Find where the given text appears and provide that cell's center as [X, Y] coordinate. 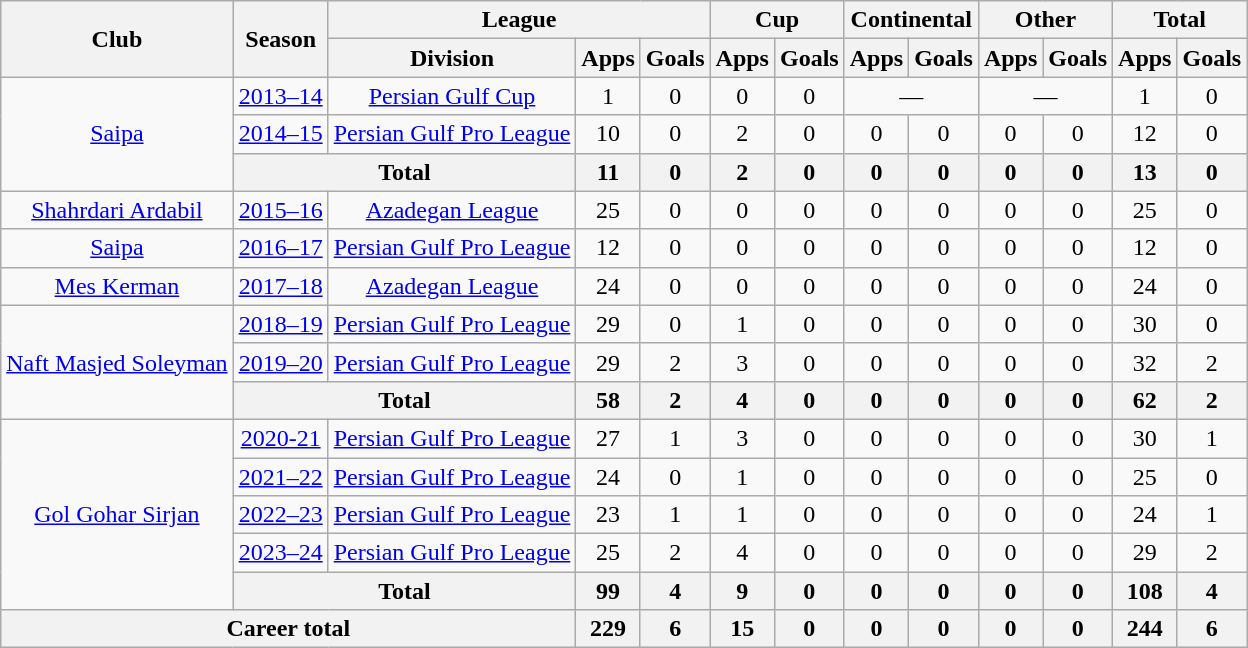
2016–17 [280, 248]
244 [1145, 629]
2022–23 [280, 515]
10 [608, 134]
Persian Gulf Cup [452, 96]
108 [1145, 591]
League [519, 20]
Gol Gohar Sirjan [117, 514]
Career total [288, 629]
32 [1145, 362]
11 [608, 172]
58 [608, 400]
Division [452, 58]
27 [608, 438]
2013–14 [280, 96]
Continental [911, 20]
Naft Masjed Soleyman [117, 362]
Other [1045, 20]
23 [608, 515]
2017–18 [280, 286]
2018–19 [280, 324]
62 [1145, 400]
2023–24 [280, 553]
Shahrdari Ardabil [117, 210]
13 [1145, 172]
2014–15 [280, 134]
Mes Kerman [117, 286]
2021–22 [280, 477]
Club [117, 39]
2019–20 [280, 362]
99 [608, 591]
9 [742, 591]
15 [742, 629]
Cup [777, 20]
2020-21 [280, 438]
2015–16 [280, 210]
229 [608, 629]
Season [280, 39]
